Provide the (X, Y) coordinate of the cell's center where the given text is located.  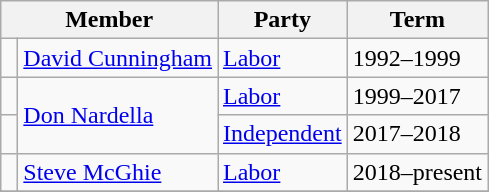
David Cunningham (118, 58)
Independent (283, 134)
2017–2018 (417, 134)
1992–1999 (417, 58)
Member (110, 20)
Party (283, 20)
Don Nardella (118, 115)
Term (417, 20)
2018–present (417, 172)
1999–2017 (417, 96)
Steve McGhie (118, 172)
